Return [X, Y] of the center of cell containing provided text 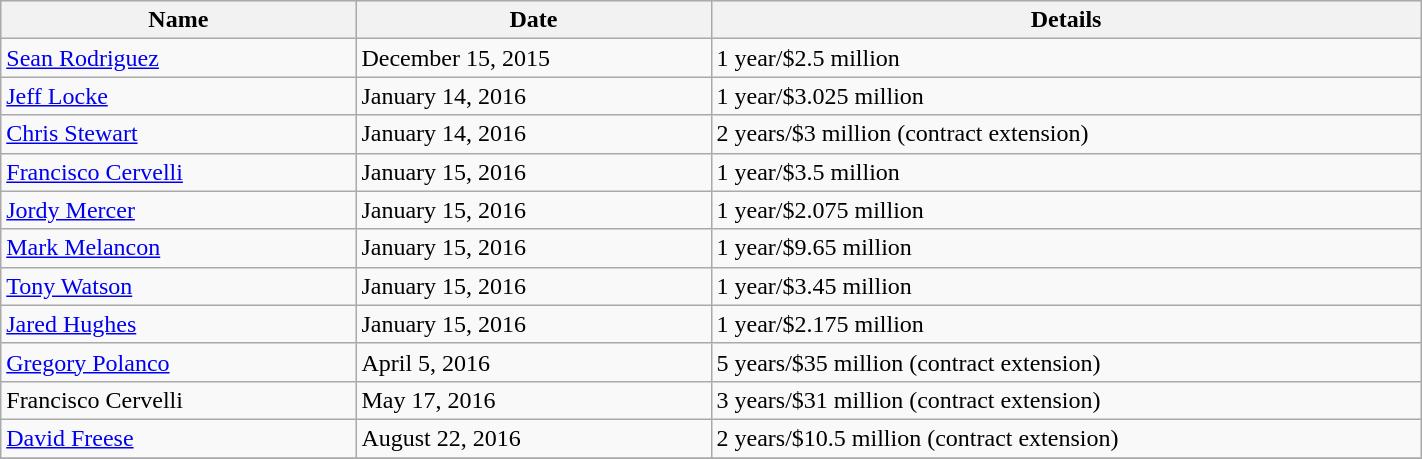
David Freese [178, 438]
Tony Watson [178, 286]
1 year/$3.025 million [1066, 96]
Sean Rodriguez [178, 58]
3 years/$31 million (contract extension) [1066, 400]
2 years/$10.5 million (contract extension) [1066, 438]
5 years/$35 million (contract extension) [1066, 362]
Gregory Polanco [178, 362]
December 15, 2015 [534, 58]
April 5, 2016 [534, 362]
Mark Melancon [178, 248]
1 year/$9.65 million [1066, 248]
1 year/$3.5 million [1066, 172]
1 year/$2.5 million [1066, 58]
Jeff Locke [178, 96]
1 year/$2.075 million [1066, 210]
Date [534, 20]
May 17, 2016 [534, 400]
Name [178, 20]
August 22, 2016 [534, 438]
Details [1066, 20]
1 year/$3.45 million [1066, 286]
Jared Hughes [178, 324]
1 year/$2.175 million [1066, 324]
Chris Stewart [178, 134]
Jordy Mercer [178, 210]
2 years/$3 million (contract extension) [1066, 134]
